From the cell containing the given text, extract its center point as (x, y) coordinate. 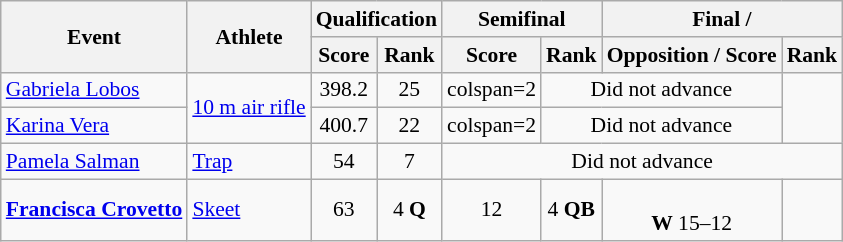
22 (410, 126)
63 (344, 210)
398.2 (344, 90)
Athlete (248, 36)
Trap (248, 162)
Karina Vera (94, 126)
Qualification (376, 19)
4 QB (572, 210)
Semifinal (522, 19)
4 Q (410, 210)
12 (492, 210)
Pamela Salman (94, 162)
400.7 (344, 126)
Skeet (248, 210)
Final / (722, 19)
Gabriela Lobos (94, 90)
10 m air rifle (248, 108)
25 (410, 90)
54 (344, 162)
7 (410, 162)
W 15–12 (692, 210)
Francisca Crovetto (94, 210)
Opposition / Score (692, 55)
Event (94, 36)
